Capture the cell that displays the provided text and extract its [X, Y] central coordinate. 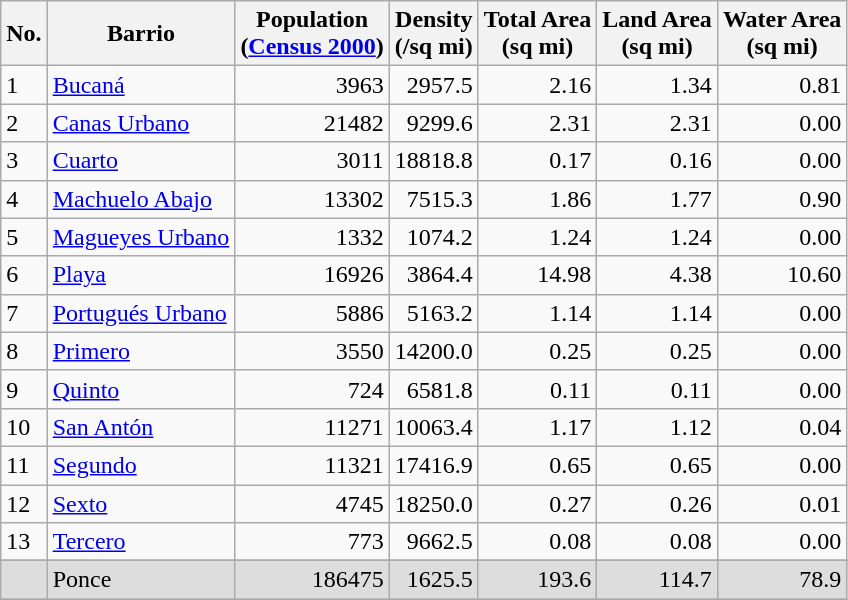
1.86 [537, 199]
9299.6 [434, 123]
Bucaná [141, 85]
3 [24, 161]
724 [312, 389]
No. [24, 34]
6581.8 [434, 389]
1.77 [658, 199]
3011 [312, 161]
0.17 [537, 161]
Barrio [141, 34]
Machuelo Abajo [141, 199]
1 [24, 85]
7515.3 [434, 199]
1074.2 [434, 237]
114.7 [658, 580]
1332 [312, 237]
1.12 [658, 427]
11321 [312, 465]
10063.4 [434, 427]
0.01 [782, 503]
0.26 [658, 503]
14200.0 [434, 351]
17416.9 [434, 465]
0.27 [537, 503]
11271 [312, 427]
186475 [312, 580]
18818.8 [434, 161]
0.04 [782, 427]
6 [24, 275]
7 [24, 313]
San Antón [141, 427]
10.60 [782, 275]
Cuarto [141, 161]
1625.5 [434, 580]
4.38 [658, 275]
3864.4 [434, 275]
16926 [312, 275]
78.9 [782, 580]
0.81 [782, 85]
1.34 [658, 85]
Water Area(sq mi) [782, 34]
Canas Urbano [141, 123]
193.6 [537, 580]
4 [24, 199]
Portugués Urbano [141, 313]
1.17 [537, 427]
773 [312, 542]
5886 [312, 313]
Total Area(sq mi) [537, 34]
0.90 [782, 199]
Primero [141, 351]
11 [24, 465]
4745 [312, 503]
Magueyes Urbano [141, 237]
14.98 [537, 275]
2957.5 [434, 85]
9662.5 [434, 542]
Quinto [141, 389]
Density(/sq mi) [434, 34]
8 [24, 351]
0.16 [658, 161]
3550 [312, 351]
2 [24, 123]
3963 [312, 85]
Segundo [141, 465]
9 [24, 389]
Tercero [141, 542]
Land Area(sq mi) [658, 34]
Population(Census 2000) [312, 34]
Playa [141, 275]
2.16 [537, 85]
13 [24, 542]
21482 [312, 123]
5163.2 [434, 313]
Ponce [141, 580]
5 [24, 237]
18250.0 [434, 503]
Sexto [141, 503]
13302 [312, 199]
12 [24, 503]
10 [24, 427]
